Detect which cell encompasses the target text, then output its (X, Y) center coordinate. 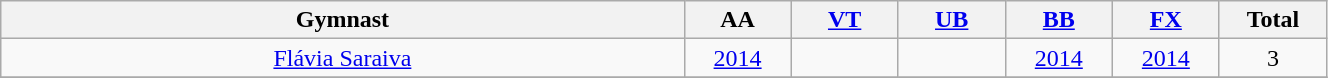
AA (738, 20)
VT (844, 20)
Total (1272, 20)
Flávia Saraiva (342, 58)
UB (952, 20)
Gymnast (342, 20)
3 (1272, 58)
FX (1166, 20)
BB (1058, 20)
